Locate the cell with the specified text and output its (X, Y) center coordinate. 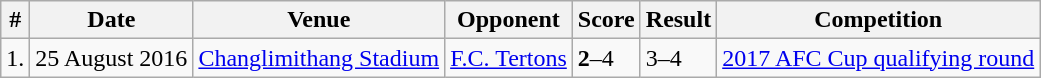
2–4 (606, 58)
# (16, 20)
Venue (319, 20)
Competition (878, 20)
Opponent (509, 20)
Date (112, 20)
Changlimithang Stadium (319, 58)
3–4 (678, 58)
2017 AFC Cup qualifying round (878, 58)
25 August 2016 (112, 58)
Result (678, 20)
Score (606, 20)
F.C. Tertons (509, 58)
1. (16, 58)
